Extract the [x, y] coordinate from the center of the cell holding the provided text.  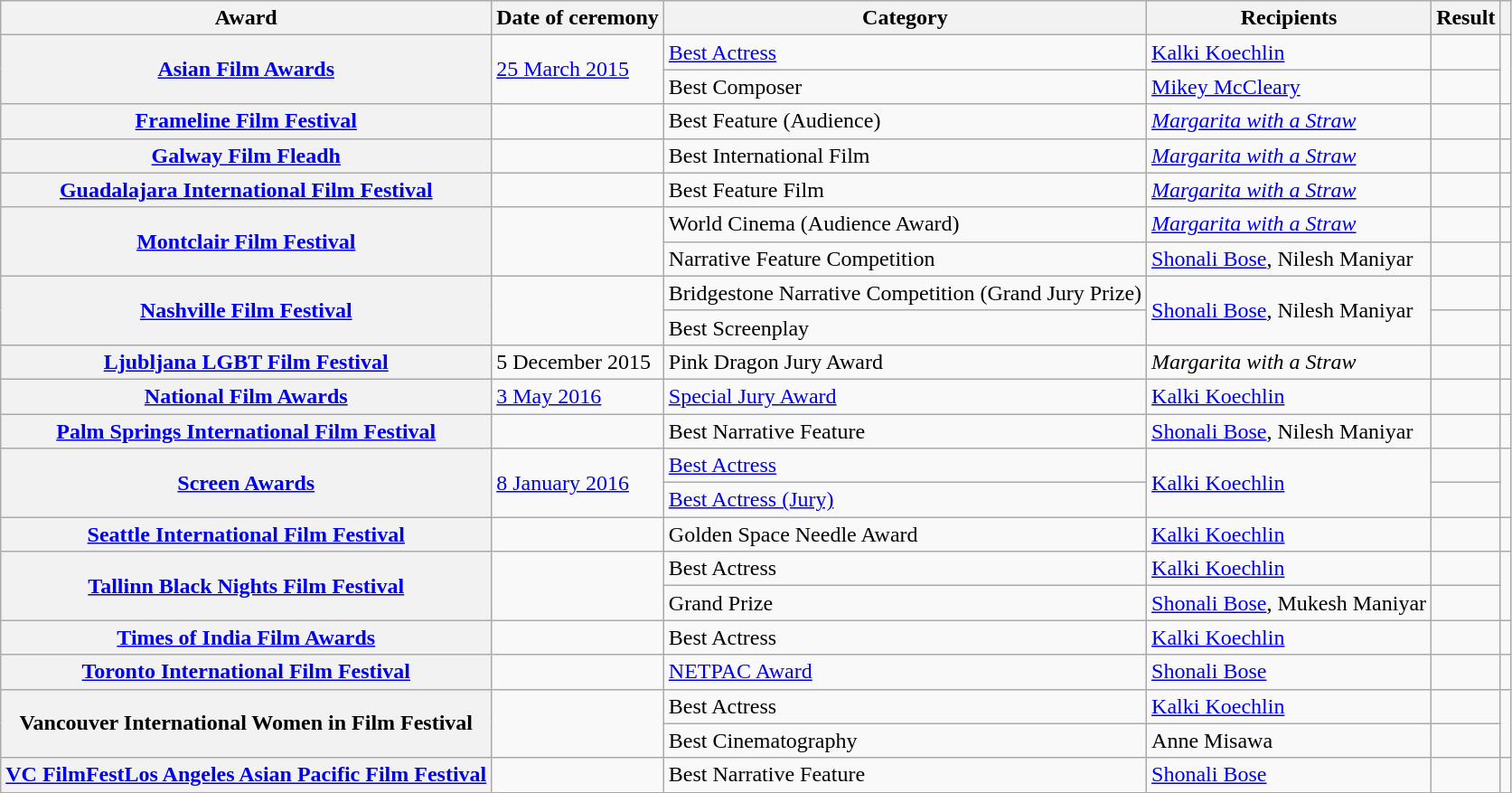
Best Cinematography [905, 741]
25 March 2015 [578, 70]
Palm Springs International Film Festival [246, 431]
Tallinn Black Nights Film Festival [246, 586]
Best Actress (Jury) [905, 500]
Times of India Film Awards [246, 637]
Category [905, 18]
Narrative Feature Competition [905, 259]
Bridgestone Narrative Competition (Grand Jury Prize) [905, 293]
Golden Space Needle Award [905, 534]
8 January 2016 [578, 483]
Galway Film Fleadh [246, 156]
Guadalajara International Film Festival [246, 190]
Award [246, 18]
Anne Misawa [1289, 741]
Nashville Film Festival [246, 310]
Frameline Film Festival [246, 121]
NETPAC Award [905, 672]
5 December 2015 [578, 362]
Best Feature (Audience) [905, 121]
Screen Awards [246, 483]
Best Composer [905, 87]
Best International Film [905, 156]
3 May 2016 [578, 396]
Asian Film Awards [246, 70]
VC FilmFestLos Angeles Asian Pacific Film Festival [246, 775]
Mikey McCleary [1289, 87]
Toronto International Film Festival [246, 672]
Seattle International Film Festival [246, 534]
Pink Dragon Jury Award [905, 362]
Best Feature Film [905, 190]
Grand Prize [905, 603]
Ljubljana LGBT Film Festival [246, 362]
Result [1466, 18]
Vancouver International Women in Film Festival [246, 723]
Special Jury Award [905, 396]
National Film Awards [246, 396]
Date of ceremony [578, 18]
Montclair Film Festival [246, 241]
World Cinema (Audience Award) [905, 224]
Shonali Bose, Mukesh Maniyar [1289, 603]
Best Screenplay [905, 327]
Recipients [1289, 18]
